Return the (X, Y) coordinate for the center point of the cell that contains the specified text.  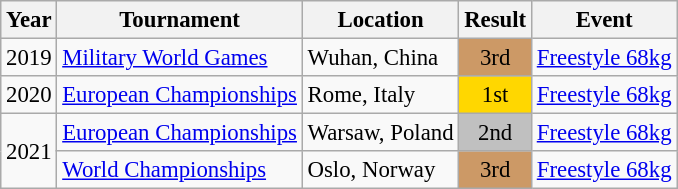
Event (604, 20)
Location (380, 20)
Oslo, Norway (380, 170)
1st (496, 95)
World Championships (180, 170)
2020 (29, 95)
Result (496, 20)
Year (29, 20)
Tournament (180, 20)
Military World Games (180, 58)
2nd (496, 133)
2019 (29, 58)
Wuhan, China (380, 58)
Warsaw, Poland (380, 133)
Rome, Italy (380, 95)
2021 (29, 152)
